Find where the given text appears and provide that cell's center as (x, y) coordinate. 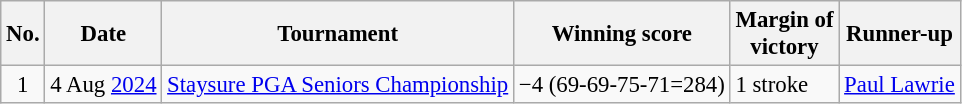
Winning score (622, 34)
1 stroke (784, 85)
No. (23, 34)
Runner-up (900, 34)
Margin ofvictory (784, 34)
Staysure PGA Seniors Championship (338, 85)
1 (23, 85)
Date (104, 34)
4 Aug 2024 (104, 85)
−4 (69-69-75-71=284) (622, 85)
Paul Lawrie (900, 85)
Tournament (338, 34)
